Pinpoint the cell where the given text exists, returning its (x, y) midpoint coordinate. 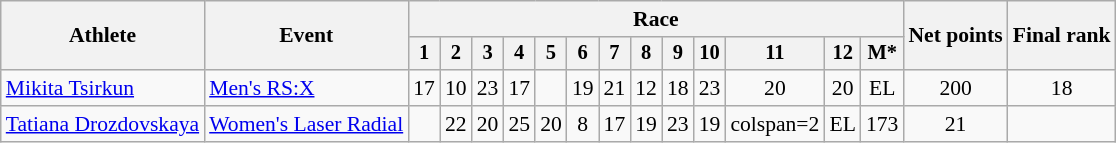
colspan=2 (774, 124)
1 (424, 54)
M* (882, 54)
22 (456, 124)
Athlete (102, 36)
Tatiana Drozdovskaya (102, 124)
9 (678, 54)
25 (519, 124)
Event (306, 36)
5 (551, 54)
11 (774, 54)
Women's Laser Radial (306, 124)
3 (488, 54)
Net points (955, 36)
4 (519, 54)
6 (583, 54)
173 (882, 124)
Mikita Tsirkun (102, 88)
2 (456, 54)
Final rank (1062, 36)
Men's RS:X (306, 88)
7 (615, 54)
200 (955, 88)
Race (656, 19)
